Locate the cell with the specified text and output its [X, Y] center coordinate. 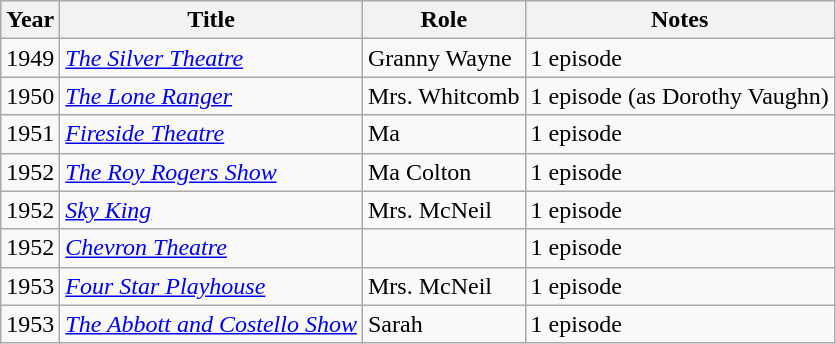
The Lone Ranger [212, 96]
Sarah [444, 324]
Mrs. Whitcomb [444, 96]
1951 [30, 134]
The Roy Rogers Show [212, 172]
Granny Wayne [444, 58]
1950 [30, 96]
Role [444, 20]
Sky King [212, 210]
1 episode (as Dorothy Vaughn) [680, 96]
Fireside Theatre [212, 134]
Year [30, 20]
Ma Colton [444, 172]
Four Star Playhouse [212, 286]
1949 [30, 58]
Notes [680, 20]
Ma [444, 134]
Title [212, 20]
The Silver Theatre [212, 58]
Chevron Theatre [212, 248]
The Abbott and Costello Show [212, 324]
